From the cell containing the given text, extract its center point as [X, Y] coordinate. 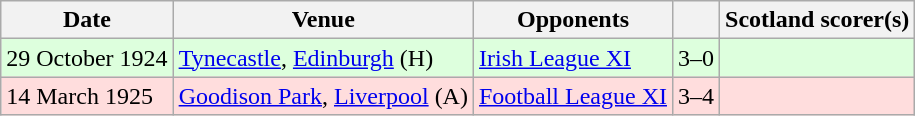
Tynecastle, Edinburgh (H) [323, 58]
Opponents [572, 20]
Football League XI [572, 96]
29 October 1924 [87, 58]
Goodison Park, Liverpool (A) [323, 96]
Irish League XI [572, 58]
Venue [323, 20]
14 March 1925 [87, 96]
3–4 [696, 96]
Scotland scorer(s) [818, 20]
Date [87, 20]
3–0 [696, 58]
